Output the [x, y] coordinate of the center of the cell containing the given text.  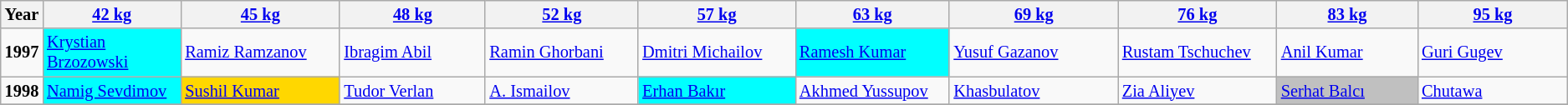
95 kg [1493, 14]
48 kg [412, 14]
1998 [22, 91]
45 kg [260, 14]
A. Ismailov [562, 91]
42 kg [112, 14]
Akhmed Yussupov [872, 91]
Tudor Verlan [412, 91]
Dmitri Michailov [717, 52]
76 kg [1198, 14]
Ramiz Ramzanov [260, 52]
Erhan Bakır [717, 91]
Namig Sevdimov [112, 91]
83 kg [1347, 14]
Serhat Balcı [1347, 91]
Anil Kumar [1347, 52]
69 kg [1034, 14]
Yusuf Gazanov [1034, 52]
Ibragim Abil [412, 52]
Sushil Kumar [260, 91]
Zia Aliyev [1198, 91]
Khasbulatov [1034, 91]
Ramesh Kumar [872, 52]
1997 [22, 52]
Krystian Brzozowski [112, 52]
63 kg [872, 14]
Chutawa [1493, 91]
57 kg [717, 14]
Year [22, 14]
Guri Gugev [1493, 52]
Ramin Ghorbani [562, 52]
Rustam Tschuchev [1198, 52]
52 kg [562, 14]
